Return [x, y] of the center of cell containing provided text 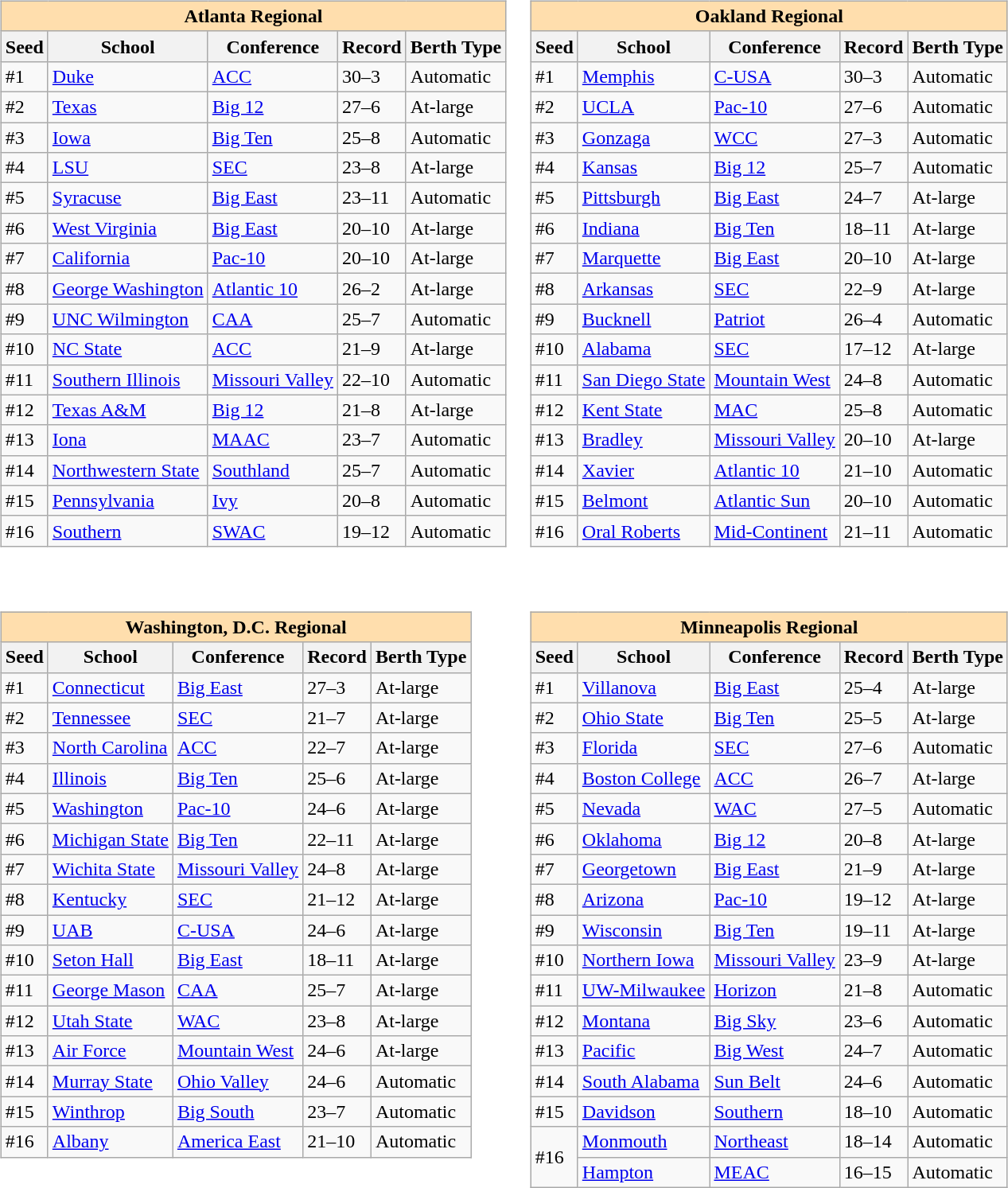
Oakland Regional [769, 16]
Patriot [775, 319]
Atlantic Sun [775, 501]
Duke [127, 76]
Big Sky [775, 1021]
Northwestern State [127, 470]
West Virginia [127, 228]
Southern Illinois [127, 380]
LSU [127, 168]
22–11 [337, 839]
Boston College [644, 778]
Northern Iowa [644, 960]
25–5 [874, 718]
22–10 [372, 380]
UNC Wilmington [127, 319]
Albany [110, 1142]
Bradley [644, 440]
Kansas [644, 168]
Wisconsin [644, 930]
Sun Belt [775, 1081]
Davidson [644, 1112]
Arkansas [644, 289]
Marquette [644, 259]
Florida [644, 748]
17–12 [874, 349]
Ohio Valley [237, 1081]
16–15 [874, 1172]
Pacific [644, 1051]
Washington, D.C. Regional [235, 627]
Horizon [775, 991]
Kentucky [110, 899]
Memphis [644, 76]
Northeast [775, 1142]
19–11 [874, 930]
25–6 [337, 778]
MAC [775, 410]
Oral Roberts [644, 531]
Xavier [644, 470]
Illinois [110, 778]
26–4 [874, 319]
26–2 [372, 289]
Alabama [644, 349]
Monmouth [644, 1142]
SWAC [272, 531]
Atlanta Regional [253, 16]
Utah State [110, 1021]
Kent State [644, 410]
27–5 [874, 808]
Syracuse [127, 198]
Air Force [110, 1051]
Seton Hall [110, 960]
21–11 [874, 531]
22–9 [874, 289]
Villanova [644, 687]
Michigan State [110, 839]
Washington [110, 808]
18–10 [874, 1112]
23–6 [874, 1021]
26–7 [874, 778]
Minneapolis Regional [769, 627]
Wichita State [110, 869]
Texas A&M [127, 410]
George Washington [127, 289]
Winthrop [110, 1112]
South Alabama [644, 1081]
UW-Milwaukee [644, 991]
18–14 [874, 1142]
22–7 [337, 748]
America East [237, 1142]
Connecticut [110, 687]
Tennessee [110, 718]
21–12 [337, 899]
Arizona [644, 899]
MAAC [272, 440]
San Diego State [644, 380]
Iona [127, 440]
Ohio State [644, 718]
Montana [644, 1021]
Hampton [644, 1172]
Texas [127, 107]
Murray State [110, 1081]
Big South [237, 1112]
Ivy [272, 501]
George Mason [110, 991]
Nevada [644, 808]
Gonzaga [644, 138]
Bucknell [644, 319]
Pennsylvania [127, 501]
Indiana [644, 228]
NC State [127, 349]
Iowa [127, 138]
Mid-Continent [775, 531]
UAB [110, 930]
WCC [775, 138]
Oklahoma [644, 839]
North Carolina [110, 748]
Georgetown [644, 869]
Southland [272, 470]
25–4 [874, 687]
Pittsburgh [644, 198]
21–7 [337, 718]
Belmont [644, 501]
Big West [775, 1051]
23–11 [372, 198]
California [127, 259]
MEAC [775, 1172]
23–9 [874, 960]
UCLA [644, 107]
